Output the [X, Y] coordinate of the center of the cell containing the given text.  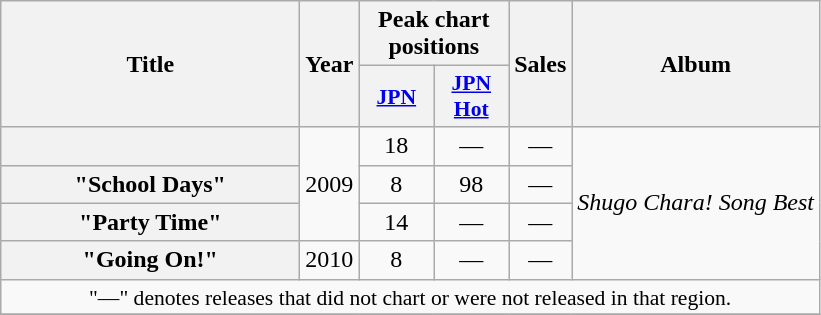
18 [396, 146]
2009 [330, 184]
"Going On!" [150, 260]
JPNHot [472, 96]
Album [696, 64]
Sales [540, 64]
"School Days" [150, 184]
14 [396, 222]
JPN [396, 96]
Shugo Chara! Song Best [696, 203]
Peak chart positions [434, 34]
"Party Time" [150, 222]
"—" denotes releases that did not chart or were not released in that region. [410, 297]
98 [472, 184]
Year [330, 64]
Title [150, 64]
2010 [330, 260]
